Pinpoint the cell where the given text exists, returning its [x, y] midpoint coordinate. 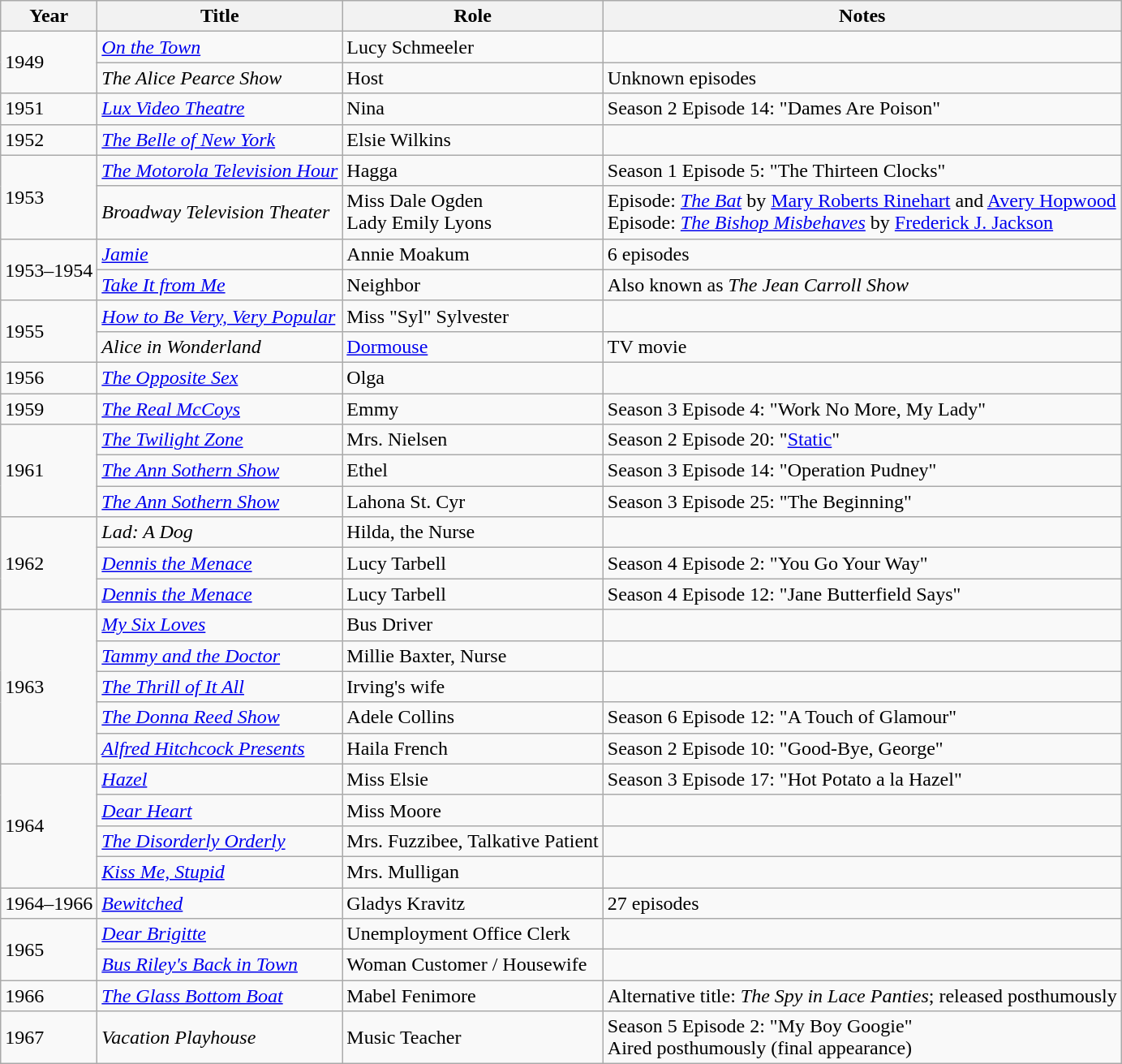
Mrs. Fuzzibee, Talkative Patient [473, 841]
Lad: A Dog [220, 532]
How to Be Very, Very Popular [220, 316]
Dear Brigitte [220, 934]
Episode: The Bat by Mary Roberts Rinehart and Avery HopwoodEpisode: The Bishop Misbehaves by Frederick J. Jackson [862, 213]
Adele Collins [473, 717]
The Disorderly Orderly [220, 841]
Haila French [473, 748]
Season 3 Episode 25: "The Beginning" [862, 502]
Elsie Wilkins [473, 140]
The Opposite Sex [220, 377]
Lahona St. Cyr [473, 502]
1951 [49, 109]
Dear Heart [220, 810]
Role [473, 16]
Host [473, 78]
Vacation Playhouse [220, 1037]
Miss Elsie [473, 779]
Season 2 Episode 14: "Dames Are Poison" [862, 109]
6 episodes [862, 254]
Music Teacher [473, 1037]
Lux Video Theatre [220, 109]
Season 3 Episode 14: "Operation Pudney" [862, 471]
Annie Moakum [473, 254]
Broadway Television Theater [220, 213]
On the Town [220, 47]
Season 3 Episode 4: "Work No More, My Lady" [862, 408]
Season 6 Episode 12: "A Touch of Glamour" [862, 717]
Mrs. Mulligan [473, 872]
Title [220, 16]
Lucy Schmeeler [473, 47]
Gladys Kravitz [473, 903]
1953 [49, 196]
1964–1966 [49, 903]
Alice in Wonderland [220, 347]
Also known as The Jean Carroll Show [862, 285]
Season 4 Episode 12: "Jane Butterfield Says" [862, 594]
Miss Dale OgdenLady Emily Lyons [473, 213]
The Alice Pearce Show [220, 78]
Unemployment Office Clerk [473, 934]
Notes [862, 16]
Miss Moore [473, 810]
Kiss Me, Stupid [220, 872]
Hilda, the Nurse [473, 532]
Hazel [220, 779]
Dormouse [473, 347]
Year [49, 16]
Olga [473, 377]
Nina [473, 109]
1966 [49, 996]
Mabel Fenimore [473, 996]
Alternative title: The Spy in Lace Panties; released posthumously [862, 996]
Hagga [473, 170]
Jamie [220, 254]
Miss "Syl" Sylvester [473, 316]
1959 [49, 408]
1965 [49, 950]
Emmy [473, 408]
Mrs. Nielsen [473, 440]
1963 [49, 687]
Take It from Me [220, 285]
1953–1954 [49, 269]
Millie Baxter, Nurse [473, 656]
27 episodes [862, 903]
Season 2 Episode 10: "Good-Bye, George" [862, 748]
The Donna Reed Show [220, 717]
Bus Riley's Back in Town [220, 965]
Alfred Hitchcock Presents [220, 748]
My Six Loves [220, 625]
Neighbor [473, 285]
The Glass Bottom Boat [220, 996]
Tammy and the Doctor [220, 656]
1967 [49, 1037]
Season 4 Episode 2: "You Go Your Way" [862, 563]
Bus Driver [473, 625]
The Belle of New York [220, 140]
Season 5 Episode 2: "My Boy Googie"Aired posthumously (final appearance) [862, 1037]
The Real McCoys [220, 408]
1955 [49, 331]
Ethel [473, 471]
TV movie [862, 347]
Irving's wife [473, 687]
1952 [49, 140]
Season 2 Episode 20: "Static" [862, 440]
1956 [49, 377]
Season 3 Episode 17: "Hot Potato a la Hazel" [862, 779]
1964 [49, 825]
The Twilight Zone [220, 440]
1961 [49, 471]
1962 [49, 563]
Woman Customer / Housewife [473, 965]
The Motorola Television Hour [220, 170]
Season 1 Episode 5: "The Thirteen Clocks" [862, 170]
Unknown episodes [862, 78]
The Thrill of It All [220, 687]
1949 [49, 62]
Bewitched [220, 903]
